For the text-containing cell, return its midpoint in [X, Y] coordinate format. 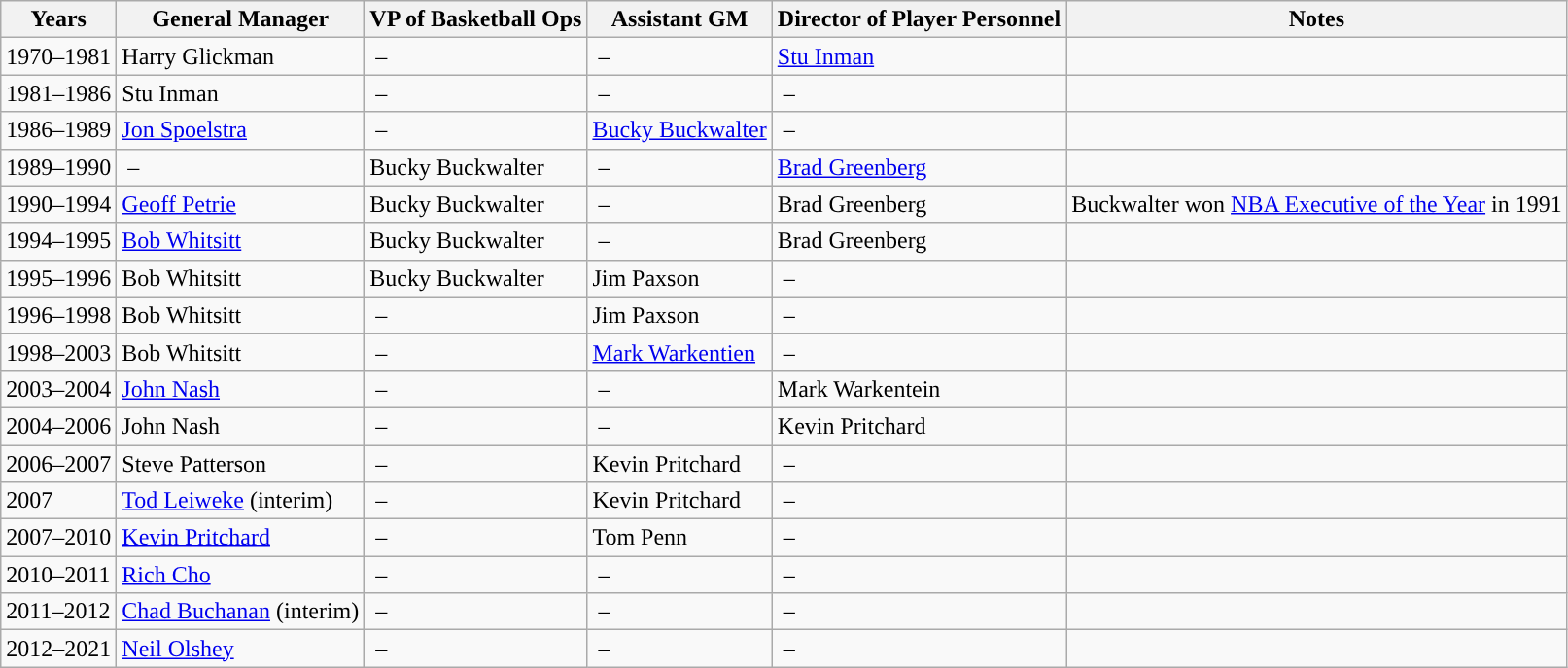
Buckwalter won NBA Executive of the Year in 1991 [1317, 204]
2003–2004 [58, 389]
2007 [58, 501]
1989–1990 [58, 167]
1994–1995 [58, 241]
Chad Buchanan (interim) [241, 612]
Director of Player Personnel [919, 19]
Years [58, 19]
2004–2006 [58, 426]
2006–2007 [58, 464]
General Manager [241, 19]
Tod Leiweke (interim) [241, 501]
1990–1994 [58, 204]
2010–2011 [58, 575]
Neil Olshey [241, 649]
Jon Spoelstra [241, 130]
2012–2021 [58, 649]
1986–1989 [58, 130]
1970–1981 [58, 56]
2011–2012 [58, 612]
Tom Penn [679, 538]
1995–1996 [58, 278]
Notes [1317, 19]
VP of Basketball Ops [476, 19]
Rich Cho [241, 575]
Assistant GM [679, 19]
1996–1998 [58, 315]
Steve Patterson [241, 464]
2007–2010 [58, 538]
Mark Warkentein [919, 389]
1998–2003 [58, 352]
Harry Glickman [241, 56]
1981–1986 [58, 93]
Mark Warkentien [679, 352]
Geoff Petrie [241, 204]
